Detect which cell encompasses the target text, then output its [x, y] center coordinate. 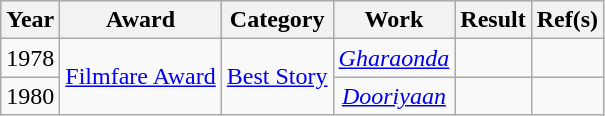
Award [140, 20]
Gharaonda [394, 58]
1978 [30, 58]
Dooriyaan [394, 96]
Ref(s) [567, 20]
Best Story [277, 77]
Result [493, 20]
Work [394, 20]
Category [277, 20]
1980 [30, 96]
Year [30, 20]
Filmfare Award [140, 77]
